Provide the (X, Y) coordinate of the cell's center where the given text is located.  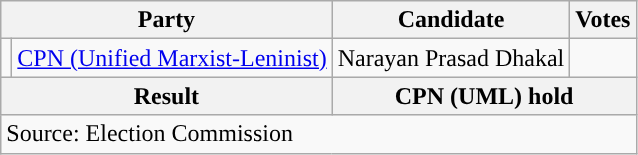
CPN (UML) hold (484, 96)
Party (166, 20)
Candidate (451, 20)
CPN (Unified Marxist-Leninist) (172, 58)
Result (166, 96)
Votes (603, 20)
Source: Election Commission (318, 134)
Narayan Prasad Dhakal (451, 58)
